Extract the (X, Y) coordinate from the center of the cell holding the provided text.  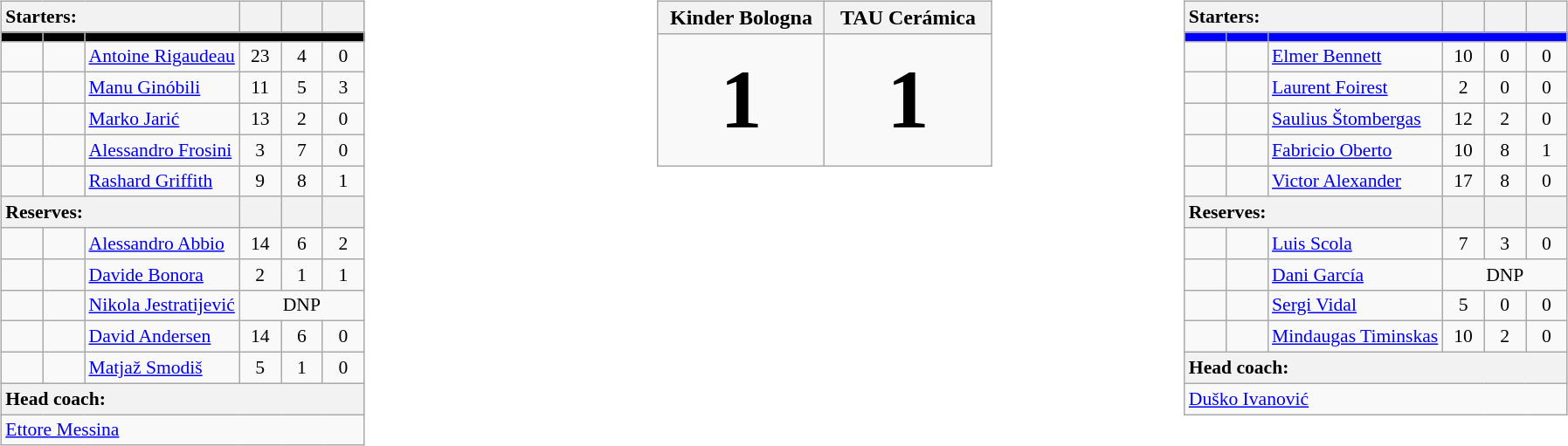
Davide Bonora (161, 274)
Mindaugas Timinskas (1355, 337)
13 (260, 119)
Dani García (1355, 274)
11 (260, 88)
4 (302, 57)
Victor Alexander (1355, 182)
9 (260, 182)
23 (260, 57)
David Andersen (161, 337)
Laurent Foirest (1355, 88)
Elmer Bennett (1355, 57)
17 (1463, 182)
Fabricio Oberto (1355, 150)
Ettore Messina (183, 429)
12 (1463, 119)
Sergi Vidal (1355, 305)
Luis Scola (1355, 244)
Manu Ginóbili (161, 88)
Alessandro Abbio (161, 244)
Matjaž Smodiš (161, 367)
Kinder Bologna (741, 17)
Marko Jarić (161, 119)
Saulius Štombergas (1355, 119)
TAU Cerámica (908, 17)
Rashard Griffith (161, 182)
Duško Ivanović (1376, 399)
Alessandro Frosini (161, 150)
Nikola Jestratijević (161, 305)
Antoine Rigaudeau (161, 57)
